Scan for the cell matching the given text and deliver its [x, y] coordinate at center. 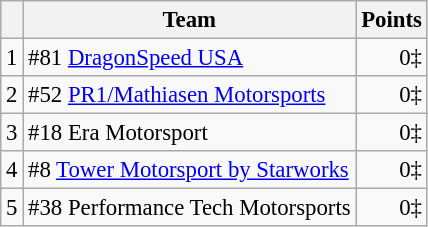
1 [12, 58]
#81 DragonSpeed USA [190, 58]
Team [190, 20]
Points [392, 20]
3 [12, 133]
4 [12, 170]
#52 PR1/Mathiasen Motorsports [190, 95]
#38 Performance Tech Motorsports [190, 208]
5 [12, 208]
2 [12, 95]
#18 Era Motorsport [190, 133]
#8 Tower Motorsport by Starworks [190, 170]
